Find where the given text appears and provide that cell's center as (x, y) coordinate. 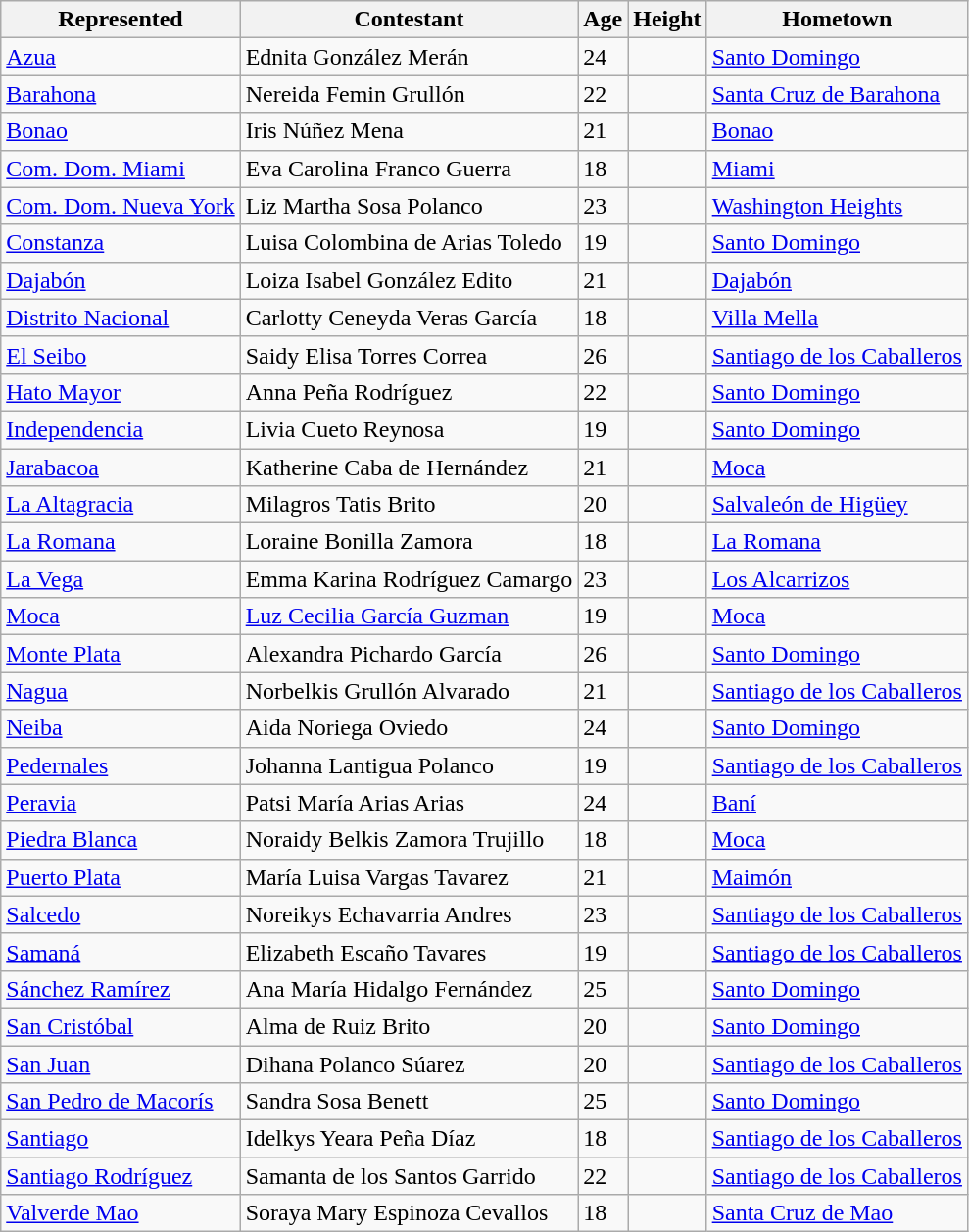
Liz Martha Sosa Polanco (410, 206)
Anna Peña Rodríguez (410, 392)
Monte Plata (121, 654)
Alma de Ruiz Brito (410, 1026)
Santiago (121, 1139)
Represented (121, 20)
Piedra Blanca (121, 840)
Peravia (121, 803)
Constanza (121, 243)
Carlotty Ceneyda Veras García (410, 318)
Eva Carolina Franco Guerra (410, 169)
Salcedo (121, 914)
Age (604, 20)
Azua (121, 57)
Los Alcarrizos (837, 579)
Santa Cruz de Barahona (837, 94)
Patsi María Arias Arias (410, 803)
Soraya Mary Espinoza Cevallos (410, 1213)
Ednita González Merán (410, 57)
Nereida Femin Grullón (410, 94)
Pedernales (121, 765)
Barahona (121, 94)
La Altagracia (121, 505)
Jarabacoa (121, 468)
Ana María Hidalgo Fernández (410, 989)
Milagros Tatis Brito (410, 505)
Miami (837, 169)
Noraidy Belkis Zamora Trujillo (410, 840)
Maimón (837, 877)
Com. Dom. Nueva York (121, 206)
María Luisa Vargas Tavarez (410, 877)
Hometown (837, 20)
Sandra Sosa Benett (410, 1102)
Height (667, 20)
Norbelkis Grullón Alvarado (410, 691)
Aida Noriega Oviedo (410, 728)
Samaná (121, 952)
San Juan (121, 1063)
Nagua (121, 691)
Washington Heights (837, 206)
Distrito Nacional (121, 318)
Noreikys Echavarria Andres (410, 914)
Puerto Plata (121, 877)
Iris Núñez Mena (410, 131)
Saidy Elisa Torres Correa (410, 355)
Emma Karina Rodríguez Camargo (410, 579)
La Vega (121, 579)
Katherine Caba de Hernández (410, 468)
Livia Cueto Reynosa (410, 429)
Santiago Rodríguez (121, 1176)
Independencia (121, 429)
Johanna Lantigua Polanco (410, 765)
Contestant (410, 20)
Hato Mayor (121, 392)
San Pedro de Macorís (121, 1102)
Dihana Polanco Súarez (410, 1063)
Alexandra Pichardo García (410, 654)
Sánchez Ramírez (121, 989)
Luz Cecilia García Guzman (410, 616)
Santa Cruz de Mao (837, 1213)
Salvaleón de Higüey (837, 505)
Idelkys Yeara Peña Díaz (410, 1139)
Baní (837, 803)
Com. Dom. Miami (121, 169)
Loiza Isabel González Edito (410, 280)
San Cristóbal (121, 1026)
Loraine Bonilla Zamora (410, 542)
Elizabeth Escaño Tavares (410, 952)
Valverde Mao (121, 1213)
Samanta de los Santos Garrido (410, 1176)
Villa Mella (837, 318)
El Seibo (121, 355)
Luisa Colombina de Arias Toledo (410, 243)
Neiba (121, 728)
